Pinpoint the cell where the given text exists, returning its [X, Y] midpoint coordinate. 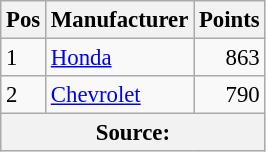
Source: [133, 133]
Honda [120, 58]
Chevrolet [120, 95]
Pos [24, 20]
2 [24, 95]
790 [230, 95]
1 [24, 58]
Points [230, 20]
Manufacturer [120, 20]
863 [230, 58]
